Detect which cell encompasses the target text, then output its (x, y) center coordinate. 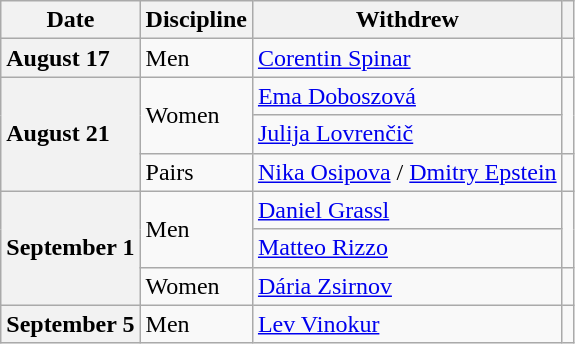
Date (70, 20)
Dária Zsirnov (407, 286)
Discipline (196, 20)
Daniel Grassl (407, 210)
September 5 (70, 324)
Pairs (196, 172)
Withdrew (407, 20)
August 21 (70, 134)
Lev Vinokur (407, 324)
September 1 (70, 248)
Corentin Spinar (407, 58)
August 17 (70, 58)
Ema Doboszová (407, 96)
Julija Lovrenčič (407, 134)
Nika Osipova / Dmitry Epstein (407, 172)
Matteo Rizzo (407, 248)
